Locate the cell with the specified text and output its [X, Y] center coordinate. 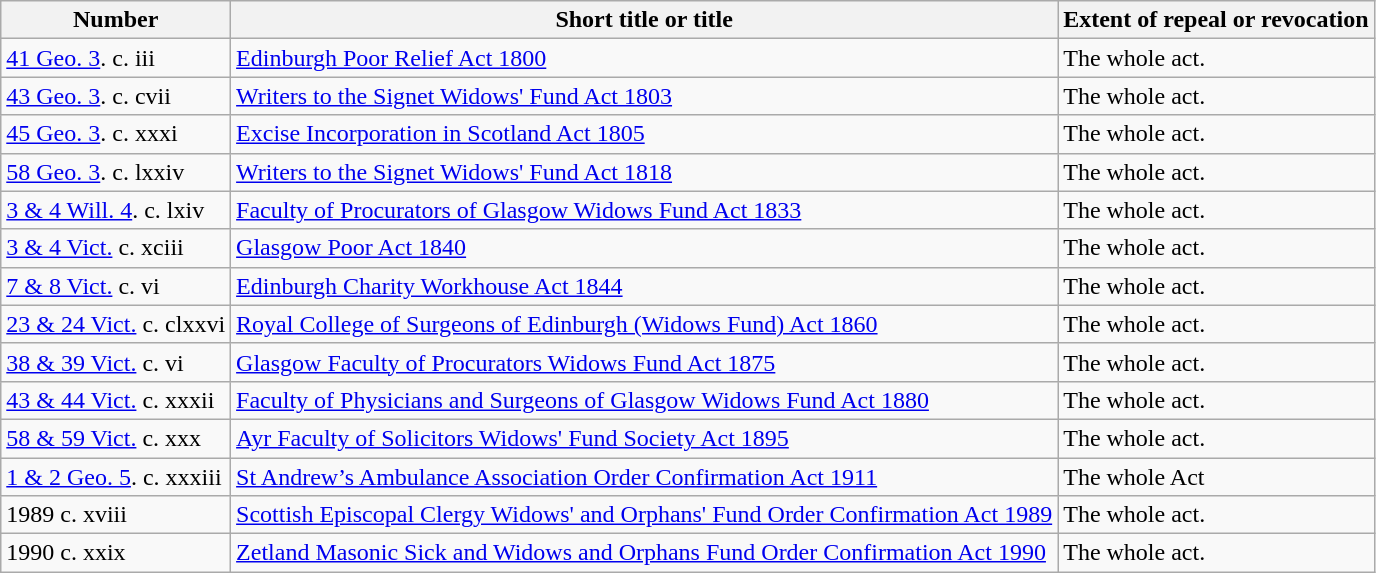
Royal College of Surgeons of Edinburgh (Widows Fund) Act 1860 [644, 324]
3 & 4 Will. 4. c. lxiv [116, 210]
Glasgow Faculty of Procurators Widows Fund Act 1875 [644, 362]
Short title or title [644, 20]
Faculty of Procurators of Glasgow Widows Fund Act 1833 [644, 210]
Zetland Masonic Sick and Widows and Orphans Fund Order Confirmation Act 1990 [644, 553]
43 & 44 Vict. c. xxxii [116, 400]
3 & 4 Vict. c. xciii [116, 248]
Edinburgh Charity Workhouse Act 1844 [644, 286]
38 & 39 Vict. c. vi [116, 362]
Extent of repeal or revocation [1216, 20]
45 Geo. 3. c. xxxi [116, 134]
43 Geo. 3. c. cvii [116, 96]
41 Geo. 3. c. iii [116, 58]
1989 c. xviii [116, 515]
Writers to the Signet Widows' Fund Act 1803 [644, 96]
58 Geo. 3. c. lxxiv [116, 172]
The whole Act [1216, 477]
Edinburgh Poor Relief Act 1800 [644, 58]
Ayr Faculty of Solicitors Widows' Fund Society Act 1895 [644, 438]
Number [116, 20]
58 & 59 Vict. c. xxx [116, 438]
Faculty of Physicians and Surgeons of Glasgow Widows Fund Act 1880 [644, 400]
Excise Incorporation in Scotland Act 1805 [644, 134]
7 & 8 Vict. c. vi [116, 286]
1 & 2 Geo. 5. c. xxxiii [116, 477]
1990 c. xxix [116, 553]
23 & 24 Vict. c. clxxvi [116, 324]
St Andrew’s Ambulance Association Order Confirmation Act 1911 [644, 477]
Glasgow Poor Act 1840 [644, 248]
Writers to the Signet Widows' Fund Act 1818 [644, 172]
Scottish Episcopal Clergy Widows' and Orphans' Fund Order Confirmation Act 1989 [644, 515]
